Pinpoint the cell where the given text exists, returning its (X, Y) midpoint coordinate. 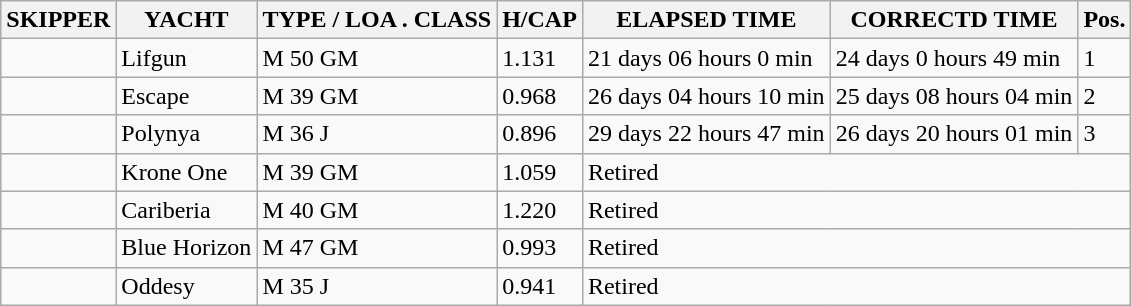
M 36 J (377, 134)
M 40 GM (377, 210)
H/CAP (540, 20)
1.131 (540, 58)
0.896 (540, 134)
Cariberia (186, 210)
Pos. (1104, 20)
M 35 J (377, 286)
Polynya (186, 134)
26 days 04 hours 10 min (706, 96)
25 days 08 hours 04 min (954, 96)
29 days 22 hours 47 min (706, 134)
1.059 (540, 172)
SKIPPER (58, 20)
0.941 (540, 286)
24 days 0 hours 49 min (954, 58)
Escape (186, 96)
26 days 20 hours 01 min (954, 134)
Blue Horizon (186, 248)
0.993 (540, 248)
ELAPSED TIME (706, 20)
CORRECTD TIME (954, 20)
2 (1104, 96)
Oddesy (186, 286)
YACHT (186, 20)
TYPE / LOA . CLASS (377, 20)
1.220 (540, 210)
M 47 GM (377, 248)
Lifgun (186, 58)
0.968 (540, 96)
3 (1104, 134)
1 (1104, 58)
M 50 GM (377, 58)
21 days 06 hours 0 min (706, 58)
Krone One (186, 172)
